Detect which cell encompasses the target text, then output its (X, Y) center coordinate. 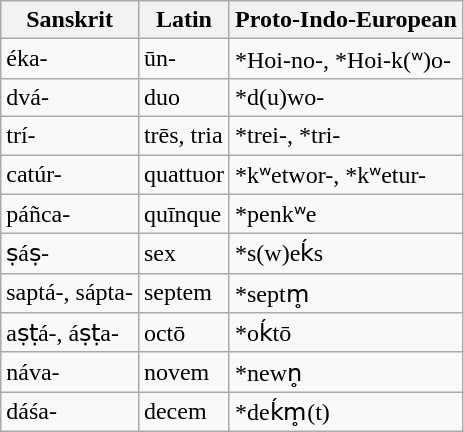
duo (184, 97)
*kʷetwor-, *kʷetur- (346, 174)
*Hoi-no-, *Hoi-k(ʷ)o- (346, 59)
Proto-Indo-European (346, 20)
Latin (184, 20)
*newn̥ (346, 372)
ūn- (184, 59)
quattuor (184, 174)
éka- (70, 59)
dvá- (70, 97)
saptá-, sápta- (70, 293)
*deḱm̥(t) (346, 412)
novem (184, 372)
*oḱtō (346, 333)
*d(u)wo- (346, 97)
quīnque (184, 214)
*s(w)eḱs (346, 254)
septem (184, 293)
Sanskrit (70, 20)
trí- (70, 135)
catúr- (70, 174)
decem (184, 412)
*trei-, *tri- (346, 135)
dáśa- (70, 412)
trēs, tria (184, 135)
aṣṭá-, áṣṭa- (70, 333)
sex (184, 254)
ṣáṣ- (70, 254)
náva- (70, 372)
*septm̥ (346, 293)
octō (184, 333)
*penkʷe (346, 214)
páñca- (70, 214)
